Pinpoint the cell where the given text exists, returning its [x, y] midpoint coordinate. 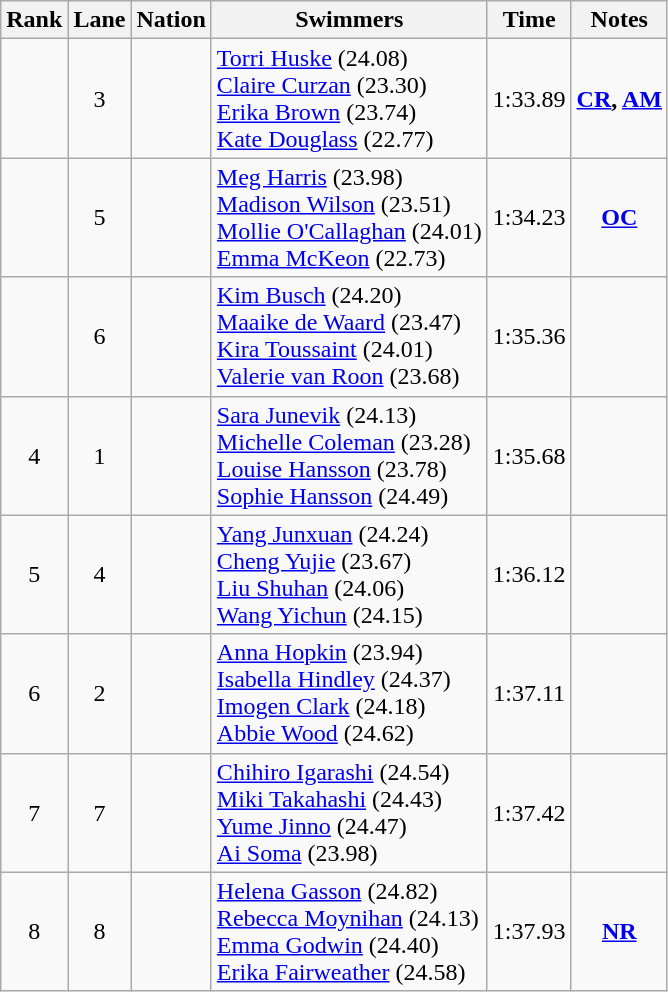
Yang Junxuan (24.24)Cheng Yujie (23.67)Liu Shuhan (24.06)Wang Yichun (24.15) [349, 574]
Kim Busch (24.20)Maaike de Waard (23.47)Kira Toussaint (24.01)Valerie van Roon (23.68) [349, 336]
Anna Hopkin (23.94)Isabella Hindley (24.37)Imogen Clark (24.18)Abbie Wood (24.62) [349, 694]
Lane [100, 20]
1:35.68 [529, 456]
Notes [619, 20]
3 [100, 98]
1:37.93 [529, 932]
OC [619, 218]
Torri Huske (24.08)Claire Curzan (23.30)Erika Brown (23.74)Kate Douglass (22.77) [349, 98]
1 [100, 456]
CR, AM [619, 98]
1:35.36 [529, 336]
1:33.89 [529, 98]
Rank [34, 20]
Helena Gasson (24.82)Rebecca Moynihan (24.13)Emma Godwin (24.40)Erika Fairweather (24.58) [349, 932]
1:34.23 [529, 218]
1:37.42 [529, 812]
1:36.12 [529, 574]
Time [529, 20]
Chihiro Igarashi (24.54)Miki Takahashi (24.43)Yume Jinno (24.47)Ai Soma (23.98) [349, 812]
Swimmers [349, 20]
2 [100, 694]
1:37.11 [529, 694]
Sara Junevik (24.13)Michelle Coleman (23.28)Louise Hansson (23.78)Sophie Hansson (24.49) [349, 456]
NR [619, 932]
Meg Harris (23.98)Madison Wilson (23.51)Mollie O'Callaghan (24.01)Emma McKeon (22.73) [349, 218]
Nation [171, 20]
